Locate the cell with the specified text and output its (X, Y) center coordinate. 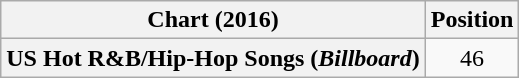
Chart (2016) (213, 20)
US Hot R&B/Hip-Hop Songs (Billboard) (213, 58)
Position (472, 20)
46 (472, 58)
